Capture the cell that displays the provided text and extract its (x, y) central coordinate. 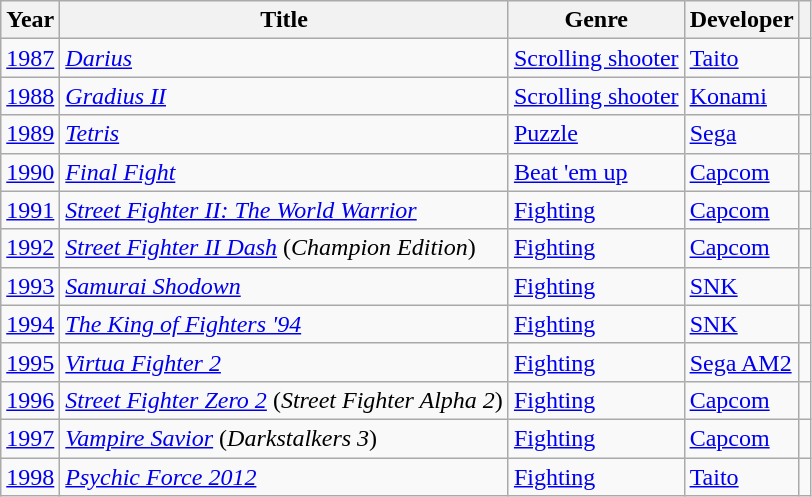
Gradius II (284, 96)
Final Fight (284, 172)
Konami (742, 96)
Title (284, 20)
1993 (30, 286)
Year (30, 20)
1989 (30, 134)
Beat 'em up (596, 172)
1996 (30, 400)
Street Fighter II: The World Warrior (284, 210)
1991 (30, 210)
1987 (30, 58)
1994 (30, 324)
1998 (30, 477)
Sega (742, 134)
The King of Fighters '94 (284, 324)
Tetris (284, 134)
1997 (30, 438)
Puzzle (596, 134)
Genre (596, 20)
1995 (30, 362)
Vampire Savior (Darkstalkers 3) (284, 438)
1988 (30, 96)
Developer (742, 20)
Psychic Force 2012 (284, 477)
Street Fighter II Dash (Champion Edition) (284, 248)
Sega AM2 (742, 362)
Samurai Shodown (284, 286)
Street Fighter Zero 2 (Street Fighter Alpha 2) (284, 400)
Virtua Fighter 2 (284, 362)
1992 (30, 248)
Darius (284, 58)
1990 (30, 172)
